Detect which cell encompasses the target text, then output its (X, Y) center coordinate. 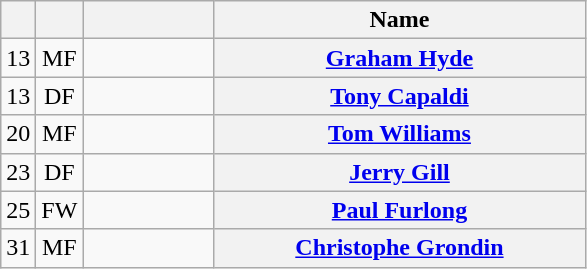
Christophe Grondin (400, 248)
Tony Capaldi (400, 96)
23 (18, 172)
Graham Hyde (400, 58)
Tom Williams (400, 134)
Name (400, 20)
20 (18, 134)
FW (60, 210)
Paul Furlong (400, 210)
31 (18, 248)
Jerry Gill (400, 172)
25 (18, 210)
